Pinpoint the cell where the given text exists, returning its (x, y) midpoint coordinate. 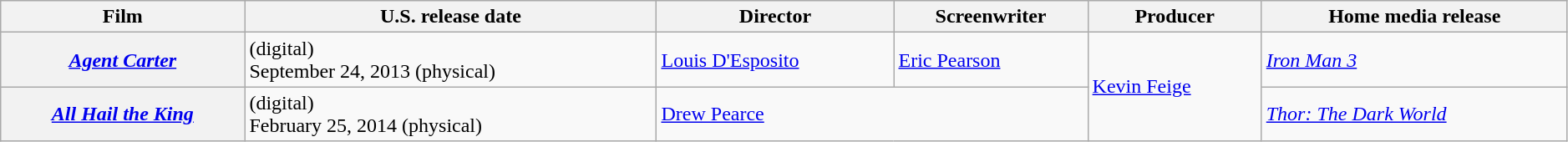
Iron Man 3 (1414, 60)
Agent Carter (123, 60)
(digital)February 25, 2014 (physical) (451, 114)
Producer (1175, 17)
Screenwriter (991, 17)
Thor: The Dark World (1414, 114)
U.S. release date (451, 17)
Director (775, 17)
Kevin Feige (1175, 87)
(digital)September 24, 2013 (physical) (451, 60)
Home media release (1414, 17)
All Hail the King (123, 114)
Eric Pearson (991, 60)
Louis D'Esposito (775, 60)
Film (123, 17)
Drew Pearce (872, 114)
